From the cell containing the given text, extract its center point as [X, Y] coordinate. 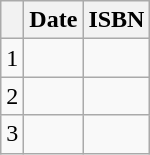
ISBN [116, 20]
3 [12, 134]
1 [12, 58]
Date [54, 20]
2 [12, 96]
